Capture the cell that displays the provided text and extract its (X, Y) central coordinate. 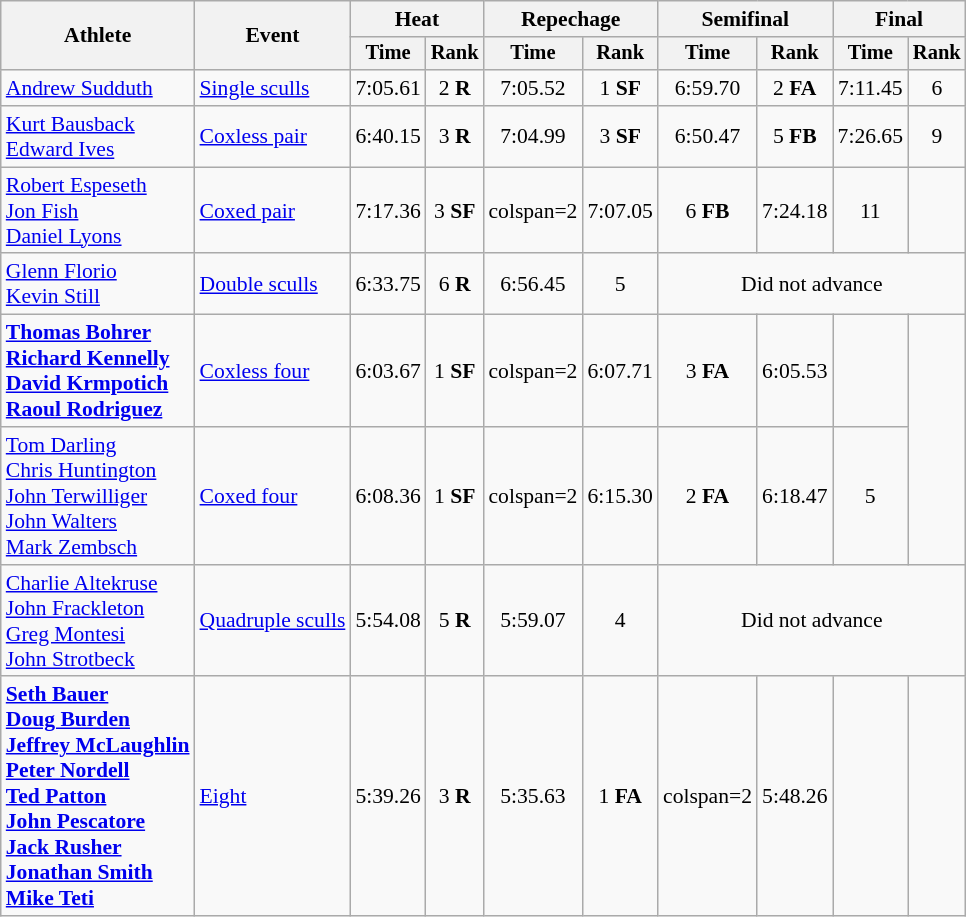
Final (900, 19)
7:24.18 (794, 210)
6:56.45 (532, 284)
6:15.30 (620, 496)
Robert EspesethJon FishDaniel Lyons (98, 210)
11 (870, 210)
6:08.36 (388, 496)
Repechage (570, 19)
Eight (273, 797)
6 (937, 88)
Single sculls (273, 88)
6 FB (708, 210)
Thomas BohrerRichard KennellyDavid KrmpotichRaoul Rodriguez (98, 371)
2 R (455, 88)
6 R (455, 284)
7:05.52 (532, 88)
9 (937, 136)
6:07.71 (620, 371)
6:18.47 (794, 496)
Charlie AltekruseJohn FrackletonGreg MontesiJohn Strotbeck (98, 621)
4 (620, 621)
5:54.08 (388, 621)
Coxed pair (273, 210)
7:04.99 (532, 136)
Kurt BausbackEdward Ives (98, 136)
5:59.07 (532, 621)
6:40.15 (388, 136)
Heat (416, 19)
Athlete (98, 36)
Double sculls (273, 284)
7:05.61 (388, 88)
7:07.05 (620, 210)
Coxless four (273, 371)
7:17.36 (388, 210)
5:35.63 (532, 797)
Andrew Sudduth (98, 88)
6:50.47 (708, 136)
1 FA (620, 797)
3 FA (708, 371)
Semifinal (746, 19)
6:03.67 (388, 371)
7:11.45 (870, 88)
6:33.75 (388, 284)
Quadruple sculls (273, 621)
5 FB (794, 136)
Seth BauerDoug BurdenJeffrey McLaughlinPeter NordellTed PattonJohn PescatoreJack RusherJonathan SmithMike Teti (98, 797)
5:48.26 (794, 797)
5:39.26 (388, 797)
6:59.70 (708, 88)
Tom DarlingChris HuntingtonJohn TerwilligerJohn WaltersMark Zembsch (98, 496)
5 R (455, 621)
Event (273, 36)
Glenn FlorioKevin Still (98, 284)
7:26.65 (870, 136)
6:05.53 (794, 371)
Coxless pair (273, 136)
Coxed four (273, 496)
